Find where the given text appears and provide that cell's center as [X, Y] coordinate. 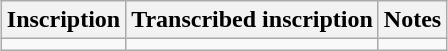
Inscription [63, 20]
Transcribed inscription [252, 20]
Notes [412, 20]
